Extract the [X, Y] coordinate from the center of the cell holding the provided text.  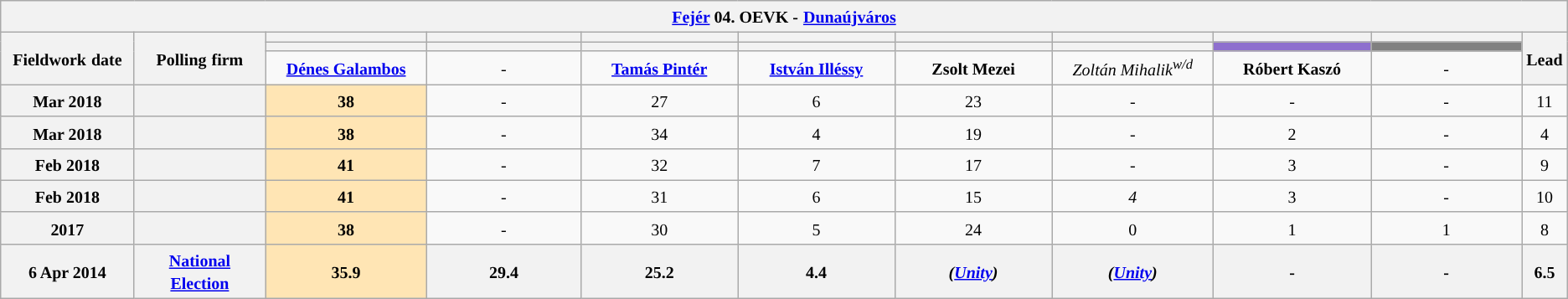
32 [659, 164]
Dénes Galambos [347, 68]
23 [973, 101]
4.4 [816, 271]
29.4 [503, 271]
Zsolt Mezei [973, 68]
15 [973, 196]
7 [816, 164]
István Illéssy [816, 68]
Róbert Kaszó [1292, 68]
27 [659, 101]
19 [973, 132]
Tamás Pintér [659, 68]
35.9 [347, 271]
National Election [199, 271]
34 [659, 132]
Lead [1545, 59]
0 [1132, 228]
2017 [67, 228]
5 [816, 228]
2 [1292, 132]
Fejér 04. OEVK - Dunaújváros [784, 17]
30 [659, 228]
24 [973, 228]
9 [1545, 164]
11 [1545, 101]
17 [973, 164]
Polling firm [199, 59]
25.2 [659, 271]
Zoltán Mihalikw/d [1132, 68]
6 Apr 2014 [67, 271]
10 [1545, 196]
8 [1545, 228]
31 [659, 196]
Fieldwork date [67, 59]
6.5 [1545, 271]
